Determine the (X, Y) coordinate at the center of the cell enclosing the given text.  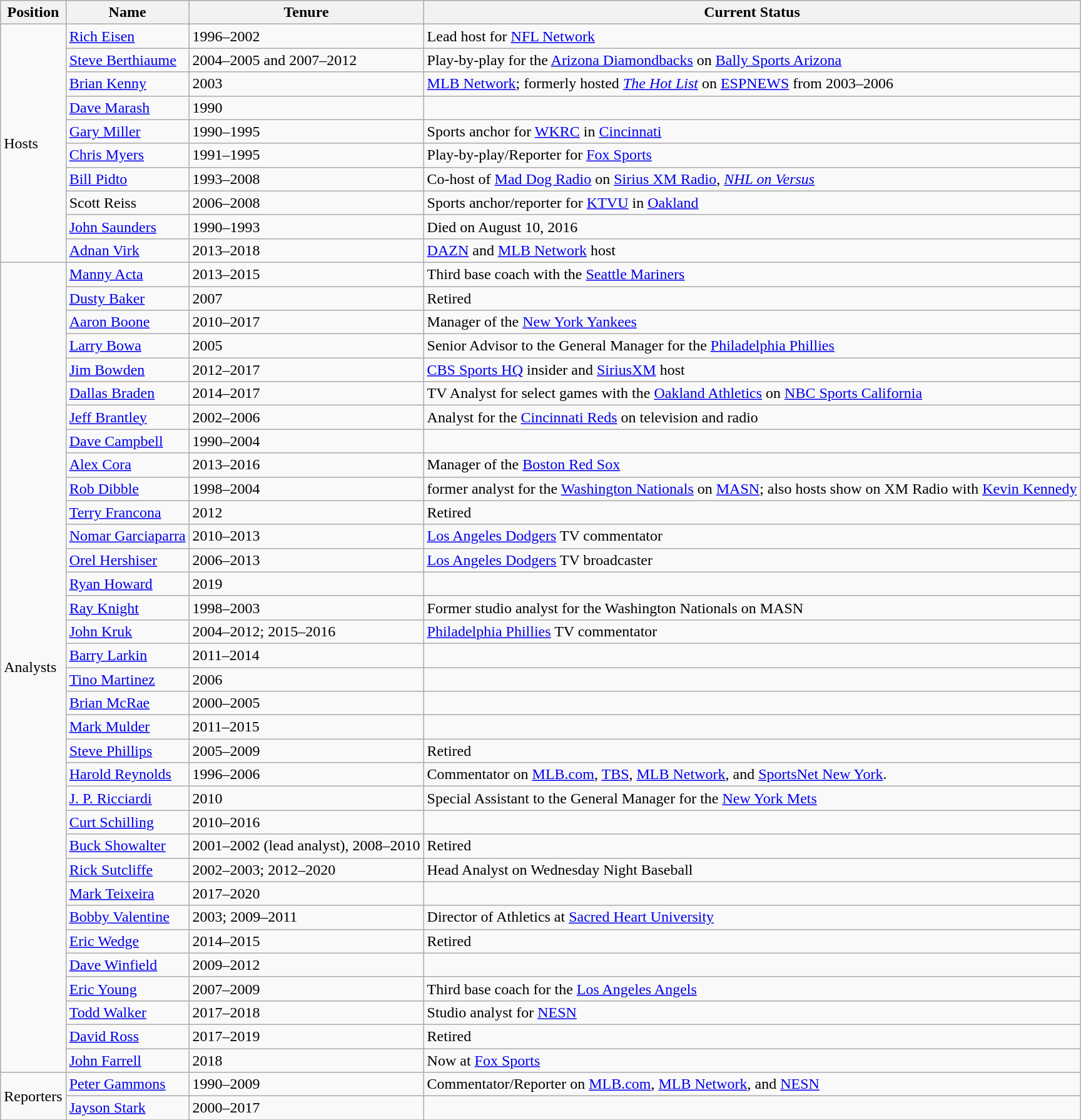
Adnan Virk (128, 250)
Third base coach with the Seattle Mariners (752, 274)
Mark Teixeira (128, 893)
2011–2014 (307, 655)
Alex Cora (128, 465)
Manager of the Boston Red Sox (752, 465)
2010 (307, 798)
Manager of the New York Yankees (752, 322)
Manny Acta (128, 274)
Dave Winfield (128, 965)
Third base coach for the Los Angeles Angels (752, 989)
Head Analyst on Wednesday Night Baseball (752, 870)
Lead host for NFL Network (752, 36)
Commentator/Reporter on MLB.com, MLB Network, and NESN (752, 1084)
Brian McRae (128, 703)
Eric Young (128, 989)
Jim Bowden (128, 370)
2010–2013 (307, 536)
2007–2009 (307, 989)
Current Status (752, 13)
2006 (307, 679)
Buck Showalter (128, 846)
Terry Francona (128, 512)
Ray Knight (128, 608)
2010–2017 (307, 322)
Position (33, 13)
J. P. Ricciardi (128, 798)
1990 (307, 108)
Eric Wedge (128, 941)
2000–2017 (307, 1108)
Studio analyst for NESN (752, 1012)
former analyst for the Washington Nationals on MASN; also hosts show on XM Radio with Kevin Kennedy (752, 489)
Brian Kenny (128, 84)
Todd Walker (128, 1012)
Co-host of Mad Dog Radio on Sirius XM Radio, NHL on Versus (752, 179)
Philadelphia Phillies TV commentator (752, 631)
2000–2005 (307, 703)
Harold Reynolds (128, 775)
Former studio analyst for the Washington Nationals on MASN (752, 608)
Tenure (307, 13)
2007 (307, 298)
2019 (307, 584)
Dallas Braden (128, 394)
2002–2006 (307, 417)
Chris Myers (128, 155)
Steve Berthiaume (128, 60)
2018 (307, 1061)
CBS Sports HQ insider and SiriusXM host (752, 370)
2005 (307, 346)
Aaron Boone (128, 322)
Los Angeles Dodgers TV broadcaster (752, 560)
2017–2019 (307, 1036)
Analysts (33, 667)
Los Angeles Dodgers TV commentator (752, 536)
David Ross (128, 1036)
Orel Hershiser (128, 560)
Jeff Brantley (128, 417)
2013–2018 (307, 250)
Dave Marash (128, 108)
1991–1995 (307, 155)
2017–2018 (307, 1012)
Scott Reiss (128, 203)
2005–2009 (307, 751)
Ryan Howard (128, 584)
John Saunders (128, 227)
Senior Advisor to the General Manager for the Philadelphia Phillies (752, 346)
Play-by-play for the Arizona Diamondbacks on Bally Sports Arizona (752, 60)
Jayson Stark (128, 1108)
2009–2012 (307, 965)
2010–2016 (307, 822)
1990–1995 (307, 131)
2006–2008 (307, 203)
Special Assistant to the General Manager for the New York Mets (752, 798)
John Kruk (128, 631)
2003; 2009–2011 (307, 917)
Name (128, 13)
DAZN and MLB Network host (752, 250)
2012–2017 (307, 370)
2013–2016 (307, 465)
Rick Sutcliffe (128, 870)
Tino Martinez (128, 679)
1998–2004 (307, 489)
2003 (307, 84)
Died on August 10, 2016 (752, 227)
1998–2003 (307, 608)
Peter Gammons (128, 1084)
2004–2005 and 2007–2012 (307, 60)
Rich Eisen (128, 36)
2012 (307, 512)
Sports anchor/reporter for KTVU in Oakland (752, 203)
2004–2012; 2015–2016 (307, 631)
TV Analyst for select games with the Oakland Athletics on NBC Sports California (752, 394)
Steve Phillips (128, 751)
2011–2015 (307, 727)
Rob Dibble (128, 489)
Gary Miller (128, 131)
1996–2006 (307, 775)
Hosts (33, 144)
1990–2004 (307, 441)
2013–2015 (307, 274)
2001–2002 (lead analyst), 2008–2010 (307, 846)
1990–1993 (307, 227)
Larry Bowa (128, 346)
Bobby Valentine (128, 917)
Analyst for the Cincinnati Reds on television and radio (752, 417)
1993–2008 (307, 179)
1996–2002 (307, 36)
Bill Pidto (128, 179)
Barry Larkin (128, 655)
2017–2020 (307, 893)
Reporters (33, 1096)
Director of Athletics at Sacred Heart University (752, 917)
2006–2013 (307, 560)
Mark Mulder (128, 727)
2002–2003; 2012–2020 (307, 870)
Now at Fox Sports (752, 1061)
1990–2009 (307, 1084)
Commentator on MLB.com, TBS, MLB Network, and SportsNet New York. (752, 775)
MLB Network; formerly hosted The Hot List on ESPNEWS from 2003–2006 (752, 84)
Play-by-play/Reporter for Fox Sports (752, 155)
Curt Schilling (128, 822)
2014–2015 (307, 941)
2014–2017 (307, 394)
Dusty Baker (128, 298)
John Farrell (128, 1061)
Sports anchor for WKRC in Cincinnati (752, 131)
Dave Campbell (128, 441)
Nomar Garciaparra (128, 536)
